Search for the cell housing the specified text and yield its [x, y] center coordinate. 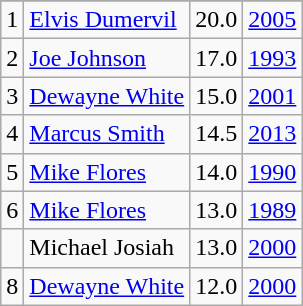
Marcus Smith [107, 134]
2013 [272, 134]
12.0 [216, 286]
Michael Josiah [107, 248]
2 [12, 58]
8 [12, 286]
1990 [272, 172]
2001 [272, 96]
5 [12, 172]
Elvis Dumervil [107, 20]
3 [12, 96]
1 [12, 20]
1993 [272, 58]
17.0 [216, 58]
14.0 [216, 172]
4 [12, 134]
2005 [272, 20]
14.5 [216, 134]
1989 [272, 210]
15.0 [216, 96]
20.0 [216, 20]
6 [12, 210]
Joe Johnson [107, 58]
